Extract the [X, Y] coordinate from the center of the cell holding the provided text.  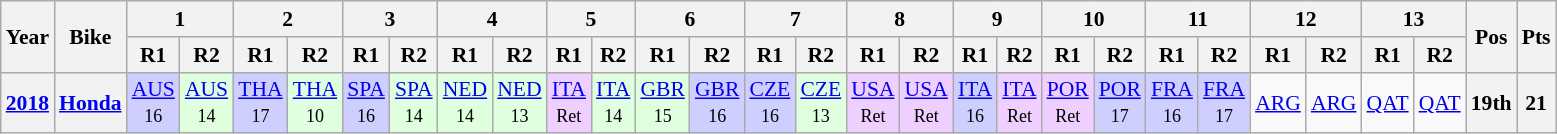
Bike [90, 36]
CZE16 [770, 102]
21 [1536, 102]
THA10 [315, 102]
3 [390, 19]
Year [28, 36]
10 [1094, 19]
1 [180, 19]
THA17 [260, 102]
ITA14 [613, 102]
2 [288, 19]
Pos [1492, 36]
2018 [28, 102]
12 [1306, 19]
4 [492, 19]
PORRet [1068, 102]
SPA14 [414, 102]
GBR16 [718, 102]
FRA16 [1172, 102]
GBR15 [662, 102]
SPA16 [366, 102]
9 [998, 19]
7 [795, 19]
8 [900, 19]
13 [1414, 19]
Pts [1536, 36]
POR17 [1120, 102]
6 [690, 19]
FRA17 [1224, 102]
AUS14 [206, 102]
11 [1198, 19]
19th [1492, 102]
5 [592, 19]
Honda [90, 102]
AUS16 [154, 102]
ITA16 [975, 102]
NED13 [519, 102]
CZE13 [820, 102]
NED14 [465, 102]
